Extract the [X, Y] coordinate from the center of the cell holding the provided text.  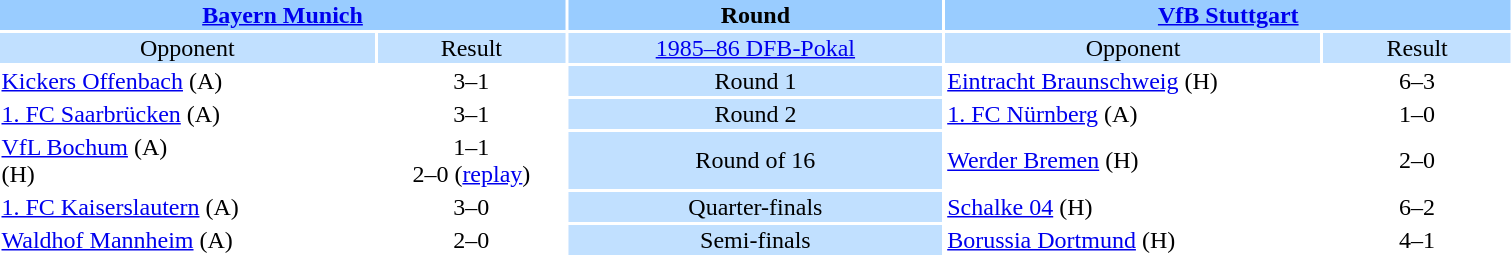
6–3 [1416, 81]
Quarter-finals [756, 207]
1–0 [1416, 114]
6–2 [1416, 207]
1–1 2–0 (replay) [472, 160]
Semi-finals [756, 240]
Kickers Offenbach (A) [188, 81]
VfL Bochum (A) (H) [188, 160]
Werder Bremen (H) [1134, 160]
Round 1 [756, 81]
Borussia Dortmund (H) [1134, 240]
Round [756, 15]
1. FC Kaiserslautern (A) [188, 207]
Round of 16 [756, 160]
Eintracht Braunschweig (H) [1134, 81]
1. FC Nürnberg (A) [1134, 114]
VfB Stuttgart [1228, 15]
1985–86 DFB-Pokal [756, 48]
4–1 [1416, 240]
Bayern Munich [282, 15]
Schalke 04 (H) [1134, 207]
3–0 [472, 207]
Waldhof Mannheim (A) [188, 240]
Round 2 [756, 114]
1. FC Saarbrücken (A) [188, 114]
